Identify which cell holds the provided text, then report its [X, Y] central coordinate. 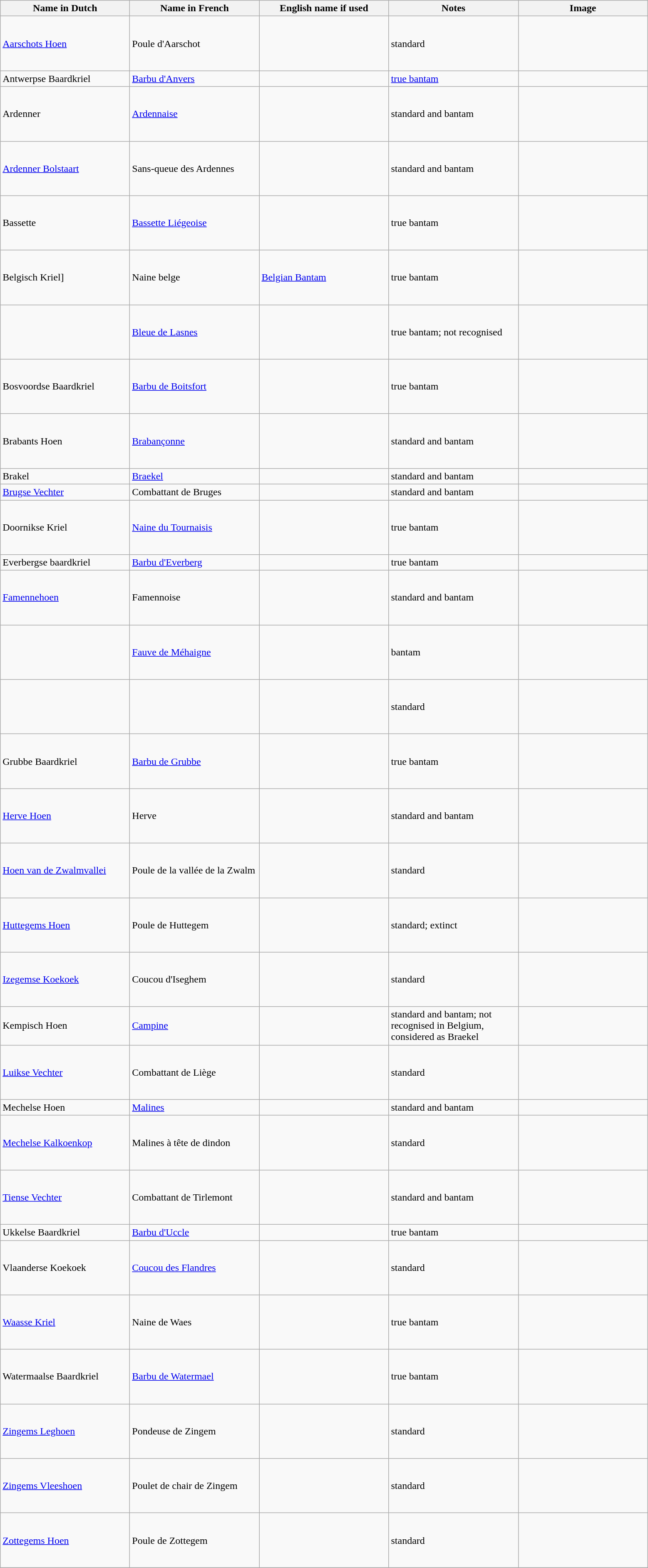
Poule d'Aarschot [195, 43]
Watermaalse Baardkriel [65, 1377]
Zingems Leghoen [65, 1432]
Famennoise [195, 598]
Ukkelse Baardkriel [65, 1232]
Doornikse Kriel [65, 528]
Barbu de Watermael [195, 1377]
Coucou d'Iseghem [195, 980]
Bassette [65, 223]
Poule de Zottegem [195, 1541]
Aarschots Hoen [65, 43]
Mechelse Hoen [65, 1107]
Herve [195, 816]
Waasse Kriel [65, 1322]
Malines à tête de dindon [195, 1143]
Everbergse baardkriel [65, 563]
Notes [454, 8]
Pondeuse de Zingem [195, 1432]
Coucou des Flandres [195, 1268]
true bantam; not recognised [454, 332]
Fauve de Méhaigne [195, 653]
standard and bantam; not recognised in Belgium, considered as Braekel [454, 1026]
Belgian Bantam [324, 277]
Combattant de Tirlemont [195, 1197]
bantam [454, 653]
Naine du Tournaisis [195, 528]
Luikse Vechter [65, 1072]
Vlaanderse Koekoek [65, 1268]
Grubbe Baardkriel [65, 762]
Ardennaise [195, 114]
Barbu de Grubbe [195, 762]
Kempisch Hoen [65, 1026]
Poule de Huttegem [195, 925]
Brakel [65, 476]
Herve Hoen [65, 816]
Tiense Vechter [65, 1197]
Bassette Liégeoise [195, 223]
Brugse Vechter [65, 492]
Ardenner [65, 114]
Sans-queue des Ardennes [195, 168]
Barbu d'Anvers [195, 79]
Ardenner Bolstaart [65, 168]
English name if used [324, 8]
Campine [195, 1026]
standard; extinct [454, 925]
Famennehoen [65, 598]
Name in Dutch [65, 8]
Braekel [195, 476]
Huttegems Hoen [65, 925]
Barbu de Boitsfort [195, 386]
Poule de la vallée de la Zwalm [195, 871]
Belgisch Kriel] [65, 277]
Image [583, 8]
Zottegems Hoen [65, 1541]
Poulet de chair de Zingem [195, 1486]
Zingems Vleeshoen [65, 1486]
Barbu d'Everberg [195, 563]
Naine belge [195, 277]
Name in French [195, 8]
Antwerpse Baardkriel [65, 79]
Bosvoordse Baardkriel [65, 386]
Brabançonne [195, 441]
Malines [195, 1107]
Izegemse Koekoek [65, 980]
Bleue de Lasnes [195, 332]
Naine de Waes [195, 1322]
Combattant de Liège [195, 1072]
Mechelse Kalkoenkop [65, 1143]
Hoen van de Zwalmvallei [65, 871]
Combattant de Bruges [195, 492]
Brabants Hoen [65, 441]
Barbu d'Uccle [195, 1232]
